Determine the (X, Y) coordinate at the center of the cell enclosing the given text.  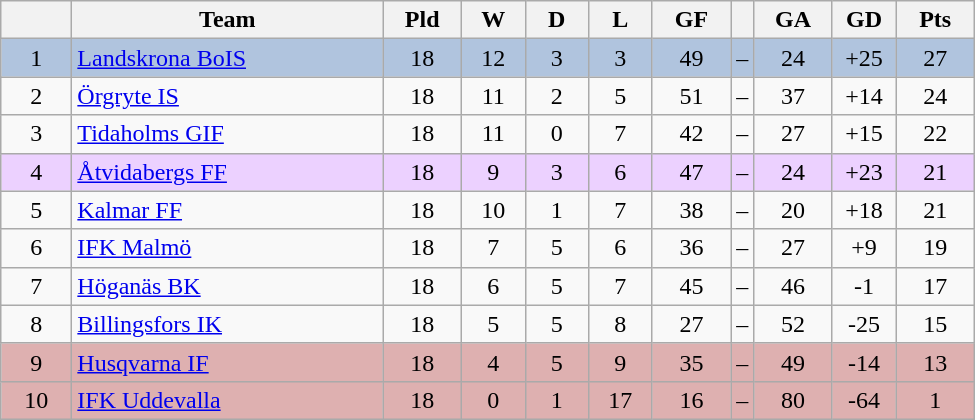
Team (228, 20)
IFK Malmö (228, 248)
IFK Uddevalla (228, 400)
D (557, 20)
19 (936, 248)
51 (692, 96)
15 (936, 324)
+18 (864, 210)
GD (864, 20)
42 (692, 134)
12 (493, 58)
35 (692, 362)
38 (692, 210)
GA (794, 20)
+14 (864, 96)
46 (794, 286)
45 (692, 286)
-14 (864, 362)
13 (936, 362)
22 (936, 134)
80 (794, 400)
GF (692, 20)
L (621, 20)
47 (692, 172)
Kalmar FF (228, 210)
Åtvidabergs FF (228, 172)
Örgryte IS (228, 96)
52 (794, 324)
Tidaholms GIF (228, 134)
-64 (864, 400)
Pld (422, 20)
-25 (864, 324)
Billingsfors IK (228, 324)
+9 (864, 248)
+25 (864, 58)
37 (794, 96)
W (493, 20)
-1 (864, 286)
36 (692, 248)
+15 (864, 134)
Husqvarna IF (228, 362)
16 (692, 400)
Landskrona BoIS (228, 58)
+23 (864, 172)
20 (794, 210)
Pts (936, 20)
Höganäs BK (228, 286)
